Scan for the cell matching the given text and deliver its (X, Y) coordinate at center. 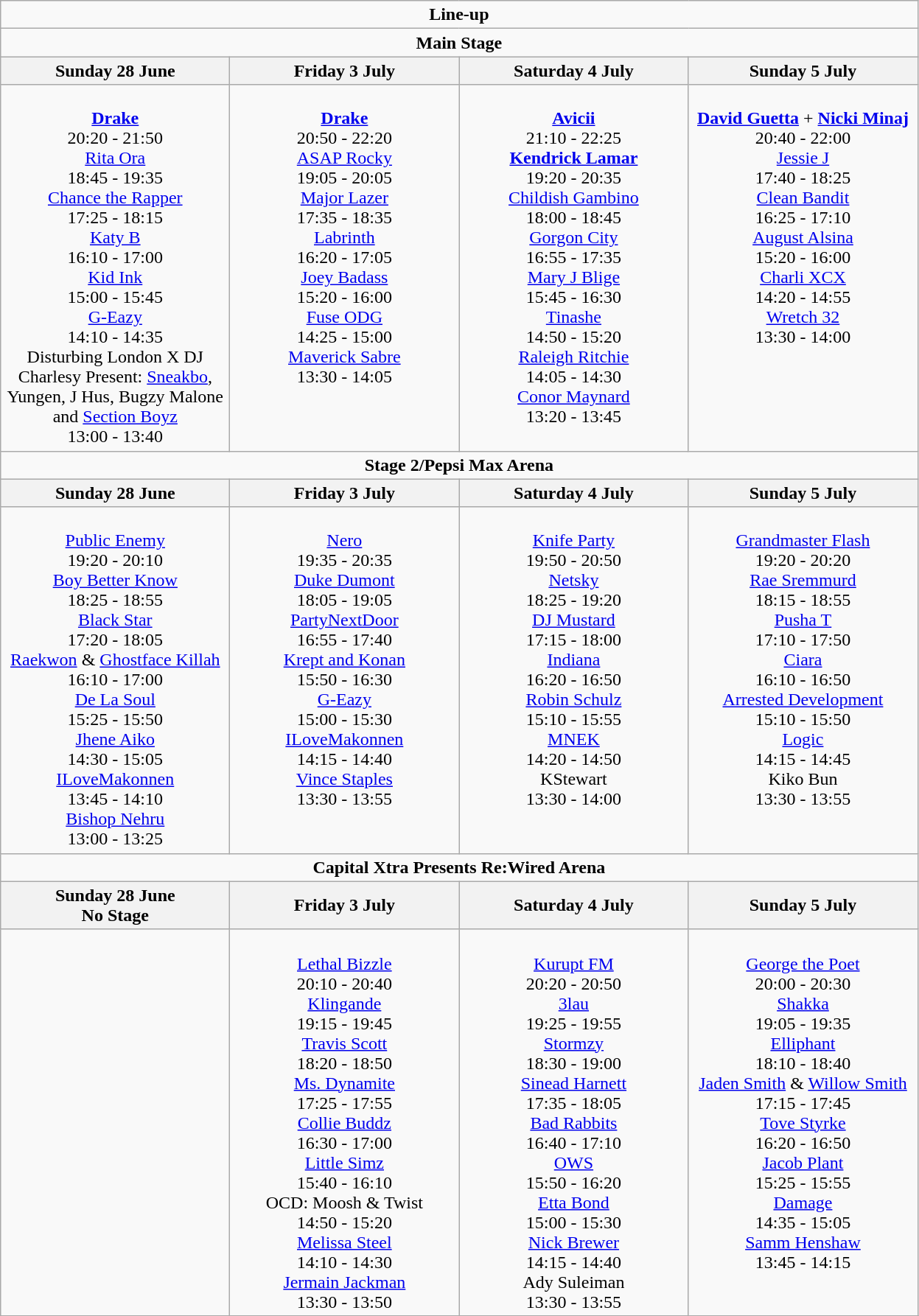
Sunday 28 JuneNo Stage (115, 905)
Capital Xtra Presents Re:Wired Arena (459, 867)
Stage 2/Pepsi Max Arena (459, 465)
Main Stage (459, 43)
Line-up (459, 15)
